Extract the (X, Y) coordinate from the center of the cell holding the provided text.  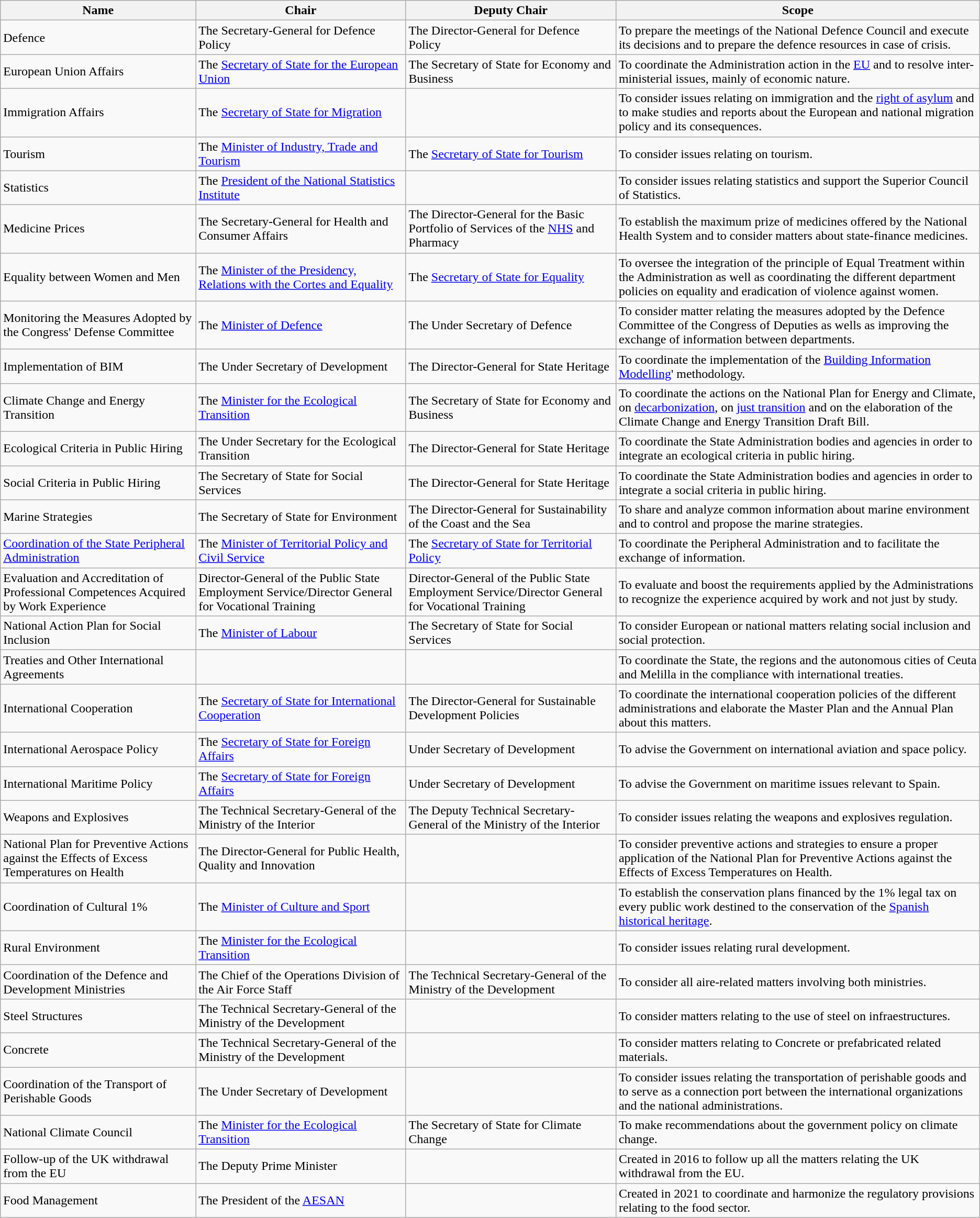
The Director-General for the Basic Portfolio of Services of the NHS and Pharmacy (511, 229)
Created in 2016 to follow up all the matters relating the UK withdrawal from the EU. (798, 1166)
To coordinate the Administration action in the EU and to resolve inter-ministerial issues, mainly of economic nature. (798, 71)
Social Criteria in Public Hiring (98, 483)
Coordination of the State Peripheral Administration (98, 551)
National Plan for Preventive Actions against the Effects of Excess Temperatures on Health (98, 858)
The President of the AESAN (300, 1201)
Monitoring the Measures Adopted by the Congress' Defense Committee (98, 325)
Statistics (98, 187)
The Secretary of State for Equality (511, 277)
To consider all aire-related matters involving both ministries. (798, 982)
To consider issues relating rural development. (798, 947)
The Secretary-General for Health and Consumer Affairs (300, 229)
To consider issues relating the weapons and explosives regulation. (798, 818)
The Minister of Territorial Policy and Civil Service (300, 551)
Climate Change and Energy Transition (98, 407)
Treaties and Other International Agreements (98, 667)
Food Management (98, 1201)
To consider issues relating on tourism. (798, 154)
Medicine Prices (98, 229)
The Director-General for Sustainable Development Policies (511, 708)
Implementation of BIM (98, 366)
The Technical Secretary-General of the Ministry of the Interior (300, 818)
To consider European or national matters relating social inclusion and social protection. (798, 633)
To evaluate and boost the requirements applied by the Administrations to recognize the experience acquired by work and not just by study. (798, 592)
To coordinate the State, the regions and the autonomous cities of Ceuta and Melilla in the compliance with international treaties. (798, 667)
The Under Secretary of Defence (511, 325)
To coordinate the implementation of the Building Information Modelling' methodology. (798, 366)
Marine Strategies (98, 517)
Rural Environment (98, 947)
Coordination of the Defence and Development Ministries (98, 982)
International Maritime Policy (98, 783)
Created in 2021 to coordinate and harmonize the regulatory provisions relating to the food sector. (798, 1201)
Concrete (98, 1050)
European Union Affairs (98, 71)
The Under Secretary for the Ecological Transition (300, 448)
The Secretary of State for Environment (300, 517)
Tourism (98, 154)
The President of the National Statistics Institute (300, 187)
The Minister of Defence (300, 325)
The Director-General for Public Health, Quality and Innovation (300, 858)
To coordinate the Peripheral Administration and to facilitate the exchange of information. (798, 551)
Weapons and Explosives (98, 818)
The Secretary of State for Climate Change (511, 1133)
To consider issues relating statistics and support the Superior Council of Statistics. (798, 187)
Chair (300, 10)
Equality between Women and Men (98, 277)
The Minister of the Presidency, Relations with the Cortes and Equality (300, 277)
To advise the Government on international aviation and space policy. (798, 750)
To coordinate the State Administration bodies and agencies in order to integrate a social criteria in public hiring. (798, 483)
The Deputy Prime Minister (300, 1166)
The Deputy Technical Secretary-General of the Ministry of the Interior (511, 818)
To share and analyze common information about marine environment and to control and propose the marine strategies. (798, 517)
National Action Plan for Social Inclusion (98, 633)
The Minister of Labour (300, 633)
Coordination of Cultural 1% (98, 907)
The Secretary-General for Defence Policy (300, 38)
Coordination of the Transport of Perishable Goods (98, 1091)
To prepare the meetings of the National Defence Council and execute its decisions and to prepare the defence resources in case of crisis. (798, 38)
The Minister of Culture and Sport (300, 907)
To consider matters relating to the use of steel on infraestructures. (798, 1015)
Steel Structures (98, 1015)
The Director-General for Defence Policy (511, 38)
The Secretary of State for Territorial Policy (511, 551)
Defence (98, 38)
Ecological Criteria in Public Hiring (98, 448)
The Secretary of State for Tourism (511, 154)
The Director-General for Sustainability of the Coast and the Sea (511, 517)
Name (98, 10)
Deputy Chair (511, 10)
The Minister of Industry, Trade and Tourism (300, 154)
Evaluation and Accreditation of Professional Competences Acquired by Work Experience (98, 592)
The Secretary of State for the European Union (300, 71)
Scope (798, 10)
International Cooperation (98, 708)
Follow-up of the UK withdrawal from the EU (98, 1166)
To consider matters relating to Concrete or prefabricated related materials. (798, 1050)
To make recommendations about the government policy on climate change. (798, 1133)
The Secretary of State for Migration (300, 113)
The Chief of the Operations Division of the Air Force Staff (300, 982)
To establish the maximum prize of medicines offered by the National Health System and to consider matters about state-finance medicines. (798, 229)
To advise the Government on maritime issues relevant to Spain. (798, 783)
Immigration Affairs (98, 113)
National Climate Council (98, 1133)
The Secretary of State for International Cooperation (300, 708)
International Aerospace Policy (98, 750)
To coordinate the State Administration bodies and agencies in order to integrate an ecological criteria in public hiring. (798, 448)
